Return [X, Y] of the center of cell containing provided text 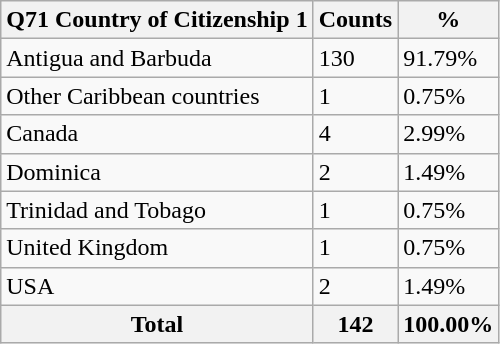
Total [157, 324]
Trinidad and Tobago [157, 210]
Canada [157, 134]
United Kingdom [157, 248]
Other Caribbean countries [157, 96]
130 [355, 58]
91.79% [448, 58]
2.99% [448, 134]
142 [355, 324]
USA [157, 286]
Antigua and Barbuda [157, 58]
Dominica [157, 172]
Counts [355, 20]
% [448, 20]
Q71 Country of Citizenship 1 [157, 20]
4 [355, 134]
100.00% [448, 324]
